Search for the cell housing the specified text and yield its [X, Y] center coordinate. 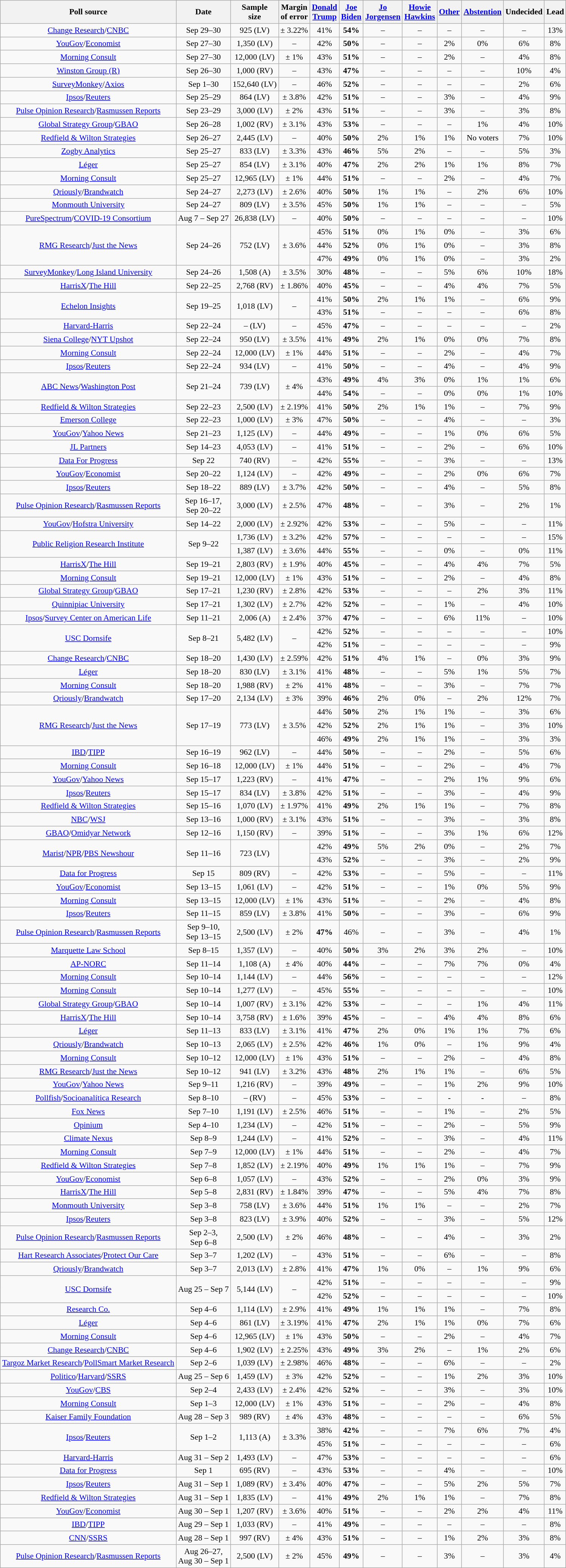
1,150 (RV) [254, 833]
Sep 11–16 [203, 853]
Aug 25 – Sep 7 [203, 1289]
± 3.4% [294, 1484]
Sep 17–20 [203, 699]
Sep 25–29 [203, 97]
1,277 (LV) [254, 991]
15% [555, 537]
1,350 (LV) [254, 44]
1,057 (LV) [254, 1179]
± 1.9% [294, 564]
Sep 22–25 [203, 286]
± 1.86% [294, 286]
Sep 7–8 [203, 1165]
1,459 (LV) [254, 1377]
Sep 18–22 [203, 488]
Sep 15 [203, 874]
Sep 26–27 [203, 138]
864 (LV) [254, 97]
Sep 21–23 [203, 434]
1,387 (LV) [254, 551]
Sep 8–21 [203, 638]
Sep 1–30 [203, 84]
1,988 (RV) [254, 685]
859 (LV) [254, 914]
Echelon Insights [88, 306]
1,144 (LV) [254, 977]
Sep 2–6 [203, 1363]
Sep 7–10 [203, 1112]
2,433 (LV) [254, 1390]
854 (LV) [254, 165]
YouGov/Hofstra University [88, 524]
3,758 (RV) [254, 1017]
± 2.9% [294, 1309]
Public Religion Research Institute [88, 544]
Zogby Analytics [88, 151]
Sep 7–9 [203, 1152]
2,803 (RV) [254, 564]
30% [325, 272]
± 2.92% [294, 524]
830 (LV) [254, 672]
NBC/WSJ [88, 820]
Sep 6–8 [203, 1179]
Sep 2–4 [203, 1390]
Sep 26–28 [203, 125]
1,061 (LV) [254, 887]
1,039 (LV) [254, 1363]
56% [351, 977]
Siena College/NYT Upshot [88, 340]
1,493 (LV) [254, 1457]
1,244 (LV) [254, 1139]
2,445 (LV) [254, 138]
Sep 8–15 [203, 950]
37% [325, 618]
HowieHawkins [420, 12]
934 (LV) [254, 366]
18% [555, 272]
Aug 26–27,Aug 30 – Sep 1 [203, 1556]
Sep 4–10 [203, 1125]
38% [325, 1431]
Sep 1 [203, 1471]
1,902 (LV) [254, 1350]
1,207 (RV) [254, 1511]
1,070 (LV) [254, 806]
4,053 (LV) [254, 447]
Sep 11–13 [203, 1031]
Aug 7 – Sep 27 [203, 219]
1,852 (LV) [254, 1165]
1,508 (A) [254, 272]
823 (LV) [254, 1219]
834 (LV) [254, 793]
PureSpectrum/COVID-19 Consortium [88, 219]
1,835 (LV) [254, 1498]
1,736 (LV) [254, 537]
752 (LV) [254, 245]
57% [351, 537]
± 3.22% [294, 30]
SurveyMonkey/Long Island University [88, 272]
Sep 29–30 [203, 30]
2,006 (A) [254, 618]
Sep 20–22 [203, 474]
Sep 14–22 [203, 524]
1,223 (RV) [254, 779]
± 2.25% [294, 1350]
Climate Nexus [88, 1139]
ABC News/Washington Post [88, 386]
Aug 30 – Sep 1 [203, 1511]
Sep 11–15 [203, 914]
2,013 (LV) [254, 1269]
Hart Research Associates/Protect Our Care [88, 1256]
989 (RV) [254, 1417]
Sep 1–2 [203, 1437]
Sep 10–13 [203, 1045]
2,768 (RV) [254, 286]
Aug 25 – Sep 6 [203, 1377]
Aug 28 – Sep 1 [203, 1538]
950 (LV) [254, 340]
809 (RV) [254, 874]
Sep 19–25 [203, 306]
Samplesize [254, 12]
809 (LV) [254, 205]
1,125 (LV) [254, 434]
Other [449, 12]
861 (LV) [254, 1323]
Sep 22 [203, 460]
1,202 (LV) [254, 1256]
± 1.97% [294, 806]
Data For Progress [88, 460]
SurveyMonkey/Axios [88, 84]
± 3.7% [294, 488]
Aug 31 – Sep 2 [203, 1457]
Lead [555, 12]
Ipsos/Survey Center on American Life [88, 618]
Targoz Market Research/PollSmart Market Research [88, 1363]
1,191 (LV) [254, 1112]
Date [203, 12]
Sep 12–16 [203, 833]
± 2.7% [294, 605]
Abstention [482, 12]
Fox News [88, 1112]
2,831 (RV) [254, 1192]
2,065 (LV) [254, 1045]
DonaldTrump [325, 12]
Sep 11–14 [203, 964]
Sep 26–30 [203, 71]
Sep 23–29 [203, 111]
Undecided [524, 12]
± 2.98% [294, 1363]
1,430 (LV) [254, 659]
Sep 8–10 [203, 1098]
Poll source [88, 12]
Emerson College [88, 420]
26,838 (LV) [254, 219]
Sep 8–9 [203, 1139]
Sep 5–8 [203, 1192]
Politico/Harvard/SSRS [88, 1377]
– (RV) [254, 1098]
1,018 (LV) [254, 306]
± 2.6% [294, 192]
2,000 (LV) [254, 524]
Sep 9–11 [203, 1085]
1,357 (LV) [254, 950]
925 (LV) [254, 30]
1,230 (RV) [254, 591]
1,113 (A) [254, 1437]
Sep 17–19 [203, 725]
JoeBiden [351, 12]
5,144 (LV) [254, 1289]
1,108 (A) [254, 964]
962 (LV) [254, 752]
JoJorgensen [383, 12]
1,114 (LV) [254, 1309]
Research Co. [88, 1309]
1,234 (LV) [254, 1125]
± 3.9% [294, 1219]
Sep 9–10,Sep 13–15 [203, 932]
Sep 2–3,Sep 6–8 [203, 1237]
– (LV) [254, 326]
1,216 (RV) [254, 1085]
1,000 (LV) [254, 420]
CNN/SSRS [88, 1538]
Quinnipiac University [88, 605]
Marginof error [294, 12]
Kaiser Family Foundation [88, 1417]
JL Partners [88, 447]
Sep 11–21 [203, 618]
GBAO/Omidyar Network [88, 833]
695 (RV) [254, 1471]
Sep 16–19 [203, 752]
1,002 (RV) [254, 125]
152,640 (LV) [254, 84]
5,482 (LV) [254, 638]
Sep 1–3 [203, 1403]
Aug 29 – Sep 1 [203, 1525]
Sep 14–23 [203, 447]
Marquette Law School [88, 950]
Marist/NPR/PBS Newshour [88, 853]
941 (LV) [254, 1071]
AP-NORC [88, 964]
1,124 (LV) [254, 474]
Aug 28 – Sep 3 [203, 1417]
No voters [482, 138]
740 (RV) [254, 460]
997 (RV) [254, 1538]
1,302 (LV) [254, 605]
Opinium [88, 1125]
723 (LV) [254, 853]
Sep 13–16 [203, 820]
2,134 (LV) [254, 699]
889 (LV) [254, 488]
Sep 16–18 [203, 766]
1,007 (RV) [254, 1004]
2,273 (LV) [254, 192]
Sep 9–22 [203, 544]
1,089 (RV) [254, 1484]
Pollfish/Socioanalítica Research [88, 1098]
± 2.59% [294, 659]
Winston Group (R) [88, 71]
± 1.84% [294, 1192]
± 1.6% [294, 1017]
YouGov/CBS [88, 1390]
1,033 (RV) [254, 1525]
Sep 15–16 [203, 806]
773 (LV) [254, 725]
Sep 16–17,Sep 20–22 [203, 506]
739 (LV) [254, 386]
± 3.19% [294, 1323]
758 (LV) [254, 1206]
Sep 21–24 [203, 386]
